Output the (x, y) coordinate of the center of the cell containing the given text.  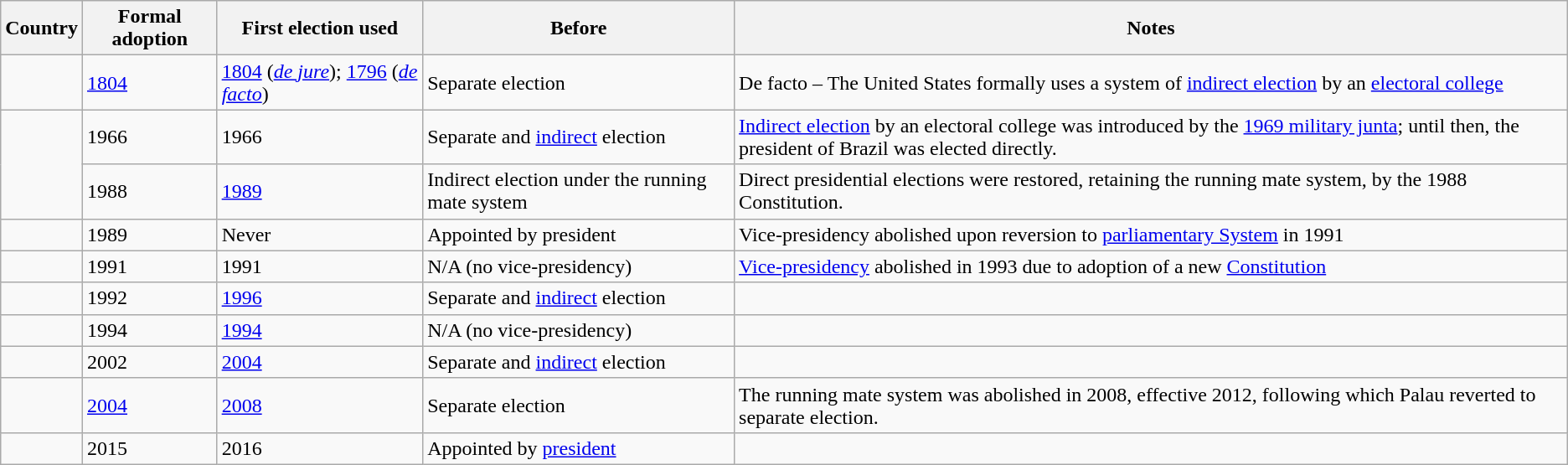
Indirect election by an electoral college was introduced by the 1969 military junta; until then, the president of Brazil was elected directly. (1151, 137)
Indirect election under the running mate system (579, 191)
2015 (149, 448)
Never (320, 235)
1992 (149, 298)
The running mate system was abolished in 2008, effective 2012, following which Palau reverted to separate election. (1151, 406)
First election used (320, 28)
Formal adoption (149, 28)
2008 (320, 406)
2002 (149, 362)
Notes (1151, 28)
1996 (320, 298)
Vice-presidency abolished upon reversion to parliamentary System in 1991 (1151, 235)
De facto – The United States formally uses a system of indirect election by an electoral college (1151, 82)
1804 (149, 82)
Direct presidential elections were restored, retaining the running mate system, by the 1988 Constitution. (1151, 191)
1804 (de jure); 1796 (de facto) (320, 82)
Vice-presidency abolished in 1993 due to adoption of a new Constitution (1151, 266)
Before (579, 28)
1988 (149, 191)
Country (42, 28)
2016 (320, 448)
